For the text-containing cell, return its midpoint in (x, y) coordinate format. 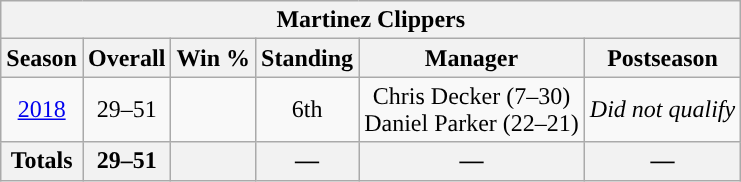
Chris Decker (7–30) Daniel Parker (22–21) (472, 110)
Martinez Clippers (371, 20)
2018 (42, 110)
Manager (472, 58)
Season (42, 58)
Totals (42, 161)
Postseason (662, 58)
Overall (126, 58)
Did not qualify (662, 110)
Standing (308, 58)
6th (308, 110)
Win % (214, 58)
